Identify which cell holds the provided text, then report its [X, Y] central coordinate. 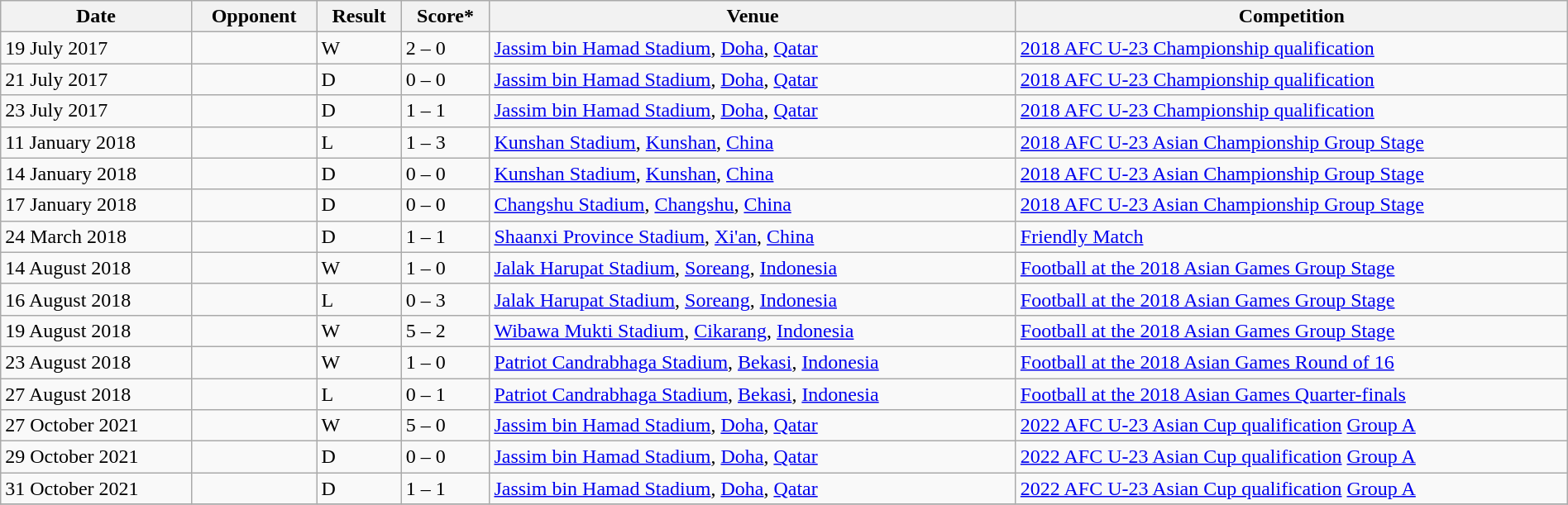
2 – 0 [445, 48]
21 July 2017 [96, 79]
Date [96, 17]
Shaanxi Province Stadium, Xi'an, China [753, 236]
14 January 2018 [96, 174]
23 July 2017 [96, 111]
Football at the 2018 Asian Games Quarter-finals [1292, 394]
5 – 2 [445, 331]
0 – 3 [445, 299]
11 January 2018 [96, 142]
Opponent [254, 17]
19 August 2018 [96, 331]
1 – 3 [445, 142]
16 August 2018 [96, 299]
Venue [753, 17]
Result [359, 17]
Changshu Stadium, Changshu, China [753, 205]
17 January 2018 [96, 205]
27 October 2021 [96, 426]
29 October 2021 [96, 457]
24 March 2018 [96, 236]
19 July 2017 [96, 48]
Football at the 2018 Asian Games Round of 16 [1292, 362]
23 August 2018 [96, 362]
Friendly Match [1292, 236]
14 August 2018 [96, 268]
5 – 0 [445, 426]
Wibawa Mukti Stadium, Cikarang, Indonesia [753, 331]
0 – 1 [445, 394]
Score* [445, 17]
27 August 2018 [96, 394]
Competition [1292, 17]
31 October 2021 [96, 488]
